Extract the (x, y) coordinate from the center of the cell holding the provided text.  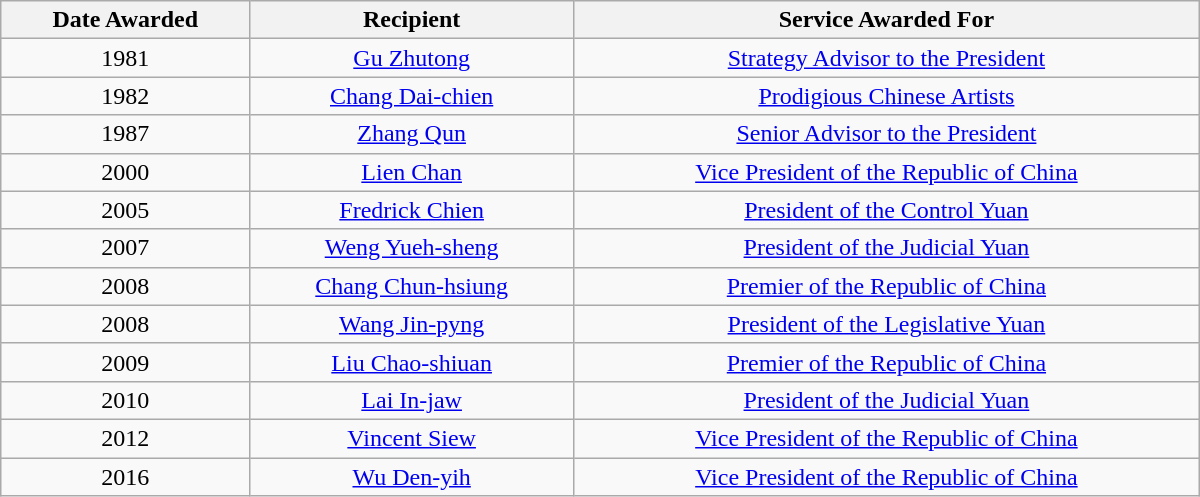
Recipient (412, 20)
Lai In-jaw (412, 400)
President of the Control Yuan (887, 210)
2016 (126, 477)
1987 (126, 134)
Senior Advisor to the President (887, 134)
2012 (126, 438)
2010 (126, 400)
2000 (126, 172)
Date Awarded (126, 20)
2007 (126, 248)
Liu Chao-shiuan (412, 362)
Wang Jin-pyng (412, 324)
Chang Chun-hsiung (412, 286)
Prodigious Chinese Artists (887, 96)
1981 (126, 58)
President of the Legislative Yuan (887, 324)
Weng Yueh-sheng (412, 248)
2009 (126, 362)
Wu Den-yih (412, 477)
Lien Chan (412, 172)
Service Awarded For (887, 20)
Strategy Advisor to the President (887, 58)
Fredrick Chien (412, 210)
Vincent Siew (412, 438)
1982 (126, 96)
Gu Zhutong (412, 58)
Chang Dai-chien (412, 96)
Zhang Qun (412, 134)
2005 (126, 210)
